For the text-containing cell, return its midpoint in (x, y) coordinate format. 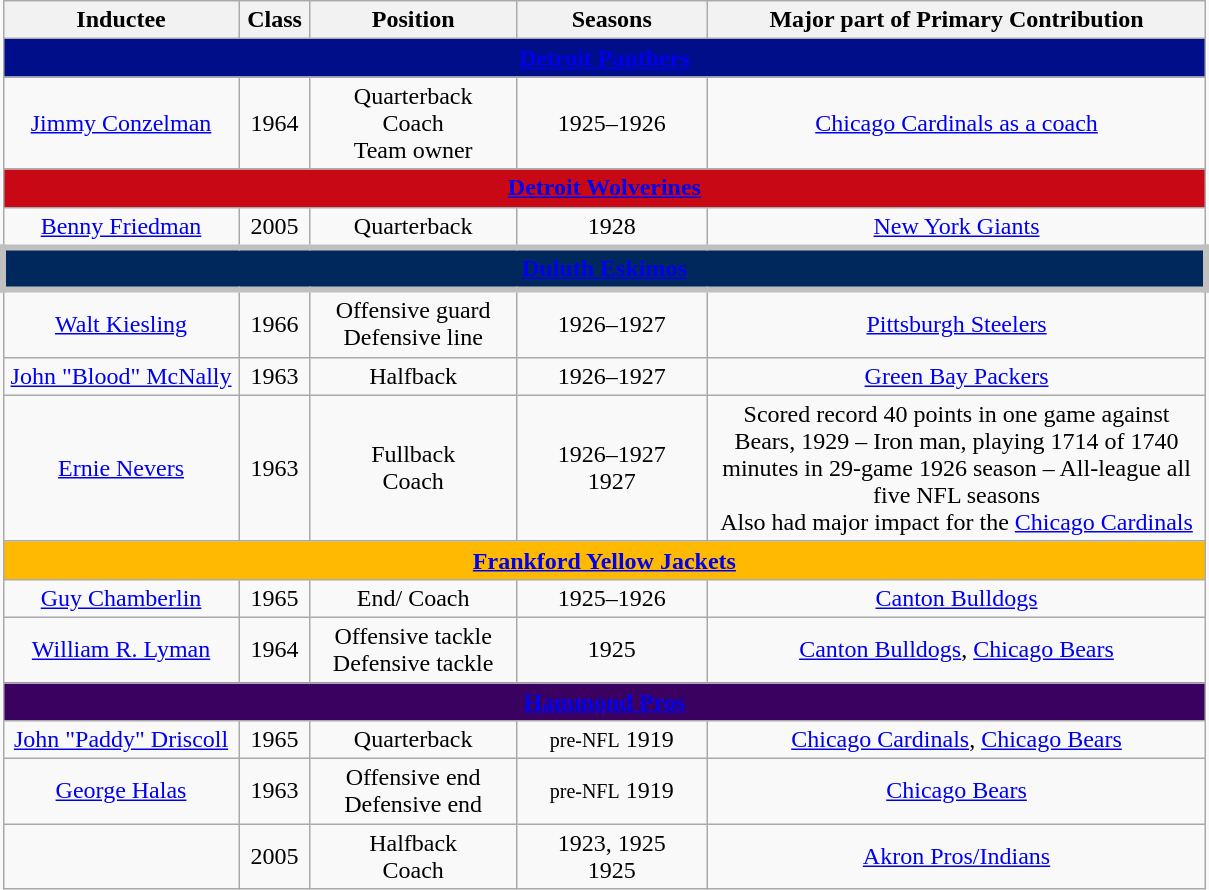
Benny Friedman (121, 227)
HalfbackCoach (413, 856)
1925 (612, 650)
Guy Chamberlin (121, 598)
William R. Lyman (121, 650)
Class (274, 20)
1928 (612, 227)
Canton Bulldogs, Chicago Bears (956, 650)
Duluth Eskimos (604, 268)
End/ Coach (413, 598)
Canton Bulldogs (956, 598)
Seasons (612, 20)
Chicago Cardinals as a coach (956, 123)
Green Bay Packers (956, 376)
1923, 1925 1925 (612, 856)
Chicago Cardinals, Chicago Bears (956, 740)
Inductee (121, 20)
Akron Pros/Indians (956, 856)
Pittsburgh Steelers (956, 324)
John "Paddy" Driscoll (121, 740)
New York Giants (956, 227)
Frankford Yellow Jackets (604, 560)
Walt Kiesling (121, 324)
Hammond Pros (604, 701)
1926–19271927 (612, 468)
George Halas (121, 792)
QuarterbackCoach Team owner (413, 123)
Offensive guardDefensive line (413, 324)
Position (413, 20)
Major part of Primary Contribution (956, 20)
Chicago Bears (956, 792)
Halfback (413, 376)
FullbackCoach (413, 468)
1966 (274, 324)
Offensive tackleDefensive tackle (413, 650)
Detroit Wolverines (604, 188)
Ernie Nevers (121, 468)
John "Blood" McNally (121, 376)
Detroit Panthers (604, 58)
Offensive endDefensive end (413, 792)
Jimmy Conzelman (121, 123)
